Identify which cell holds the provided text, then report its (X, Y) central coordinate. 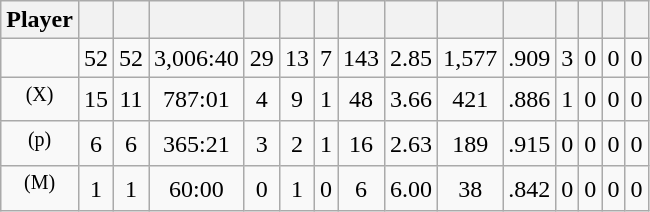
11 (132, 100)
(M) (40, 188)
2.85 (412, 58)
38 (470, 188)
3,006:40 (197, 58)
3.66 (412, 100)
15 (96, 100)
48 (362, 100)
2 (296, 144)
(p) (40, 144)
421 (470, 100)
Player (40, 20)
189 (470, 144)
(X) (40, 100)
365:21 (197, 144)
60:00 (197, 188)
13 (296, 58)
9 (296, 100)
2.63 (412, 144)
.886 (530, 100)
.915 (530, 144)
4 (262, 100)
787:01 (197, 100)
143 (362, 58)
6.00 (412, 188)
16 (362, 144)
7 (326, 58)
1,577 (470, 58)
.842 (530, 188)
29 (262, 58)
.909 (530, 58)
